Provide the [X, Y] coordinate of the cell's center where the given text is located.  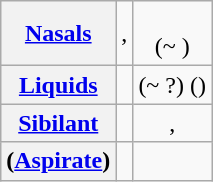
(Aspirate) [58, 161]
Sibilant [58, 123]
Liquids [58, 85]
Nasals [58, 34]
(~ ?) () [172, 85]
(~ ) [172, 34]
